Capture the cell that displays the provided text and extract its (x, y) central coordinate. 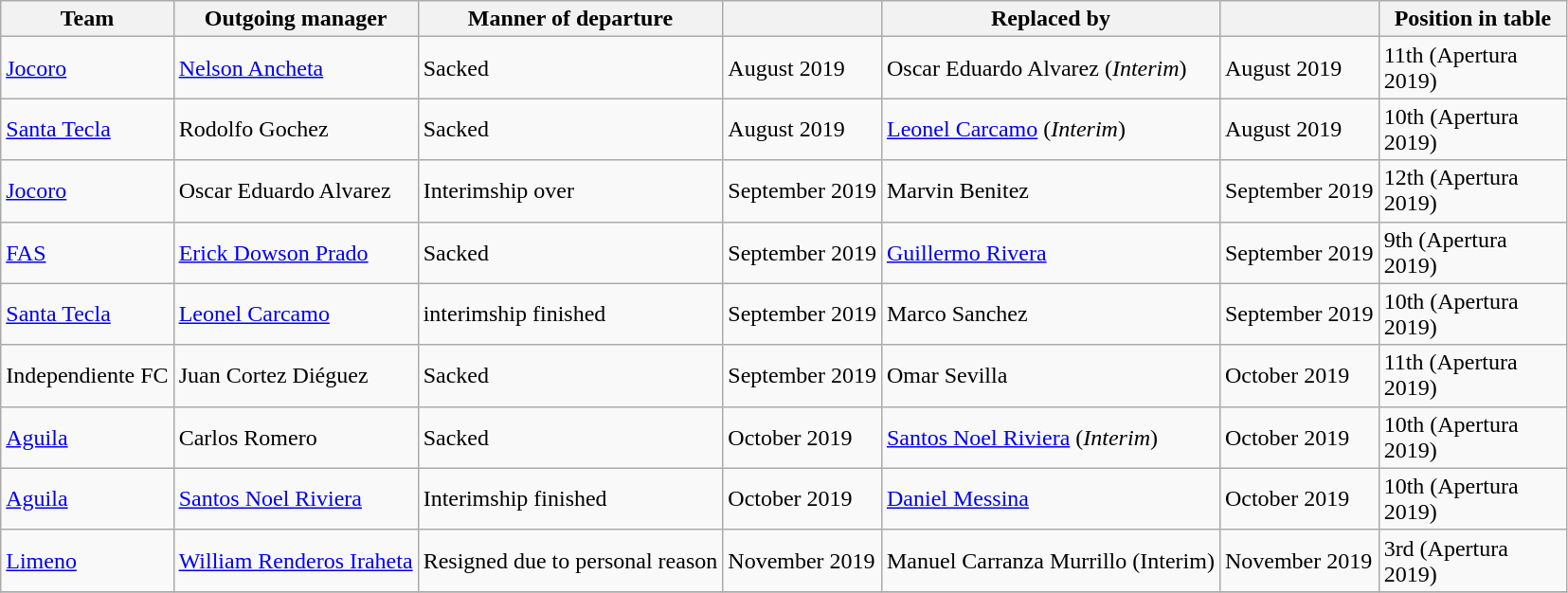
Oscar Eduardo Alvarez (Interim) (1050, 68)
interimship finished (570, 314)
Nelson Ancheta (296, 68)
Resigned due to personal reason (570, 561)
Interimship finished (570, 498)
Interimship over (570, 191)
Rodolfo Gochez (296, 129)
Carlos Romero (296, 438)
Outgoing manager (296, 19)
Limeno (87, 561)
Guillermo Rivera (1050, 252)
9th (Apertura 2019) (1472, 252)
12th (Apertura 2019) (1472, 191)
Replaced by (1050, 19)
Oscar Eduardo Alvarez (296, 191)
Erick Dowson Prado (296, 252)
Leonel Carcamo (296, 314)
Position in table (1472, 19)
Marco Sanchez (1050, 314)
Manner of departure (570, 19)
Santos Noel Riviera (296, 498)
Omar Sevilla (1050, 375)
Juan Cortez Diéguez (296, 375)
Santos Noel Riviera (Interim) (1050, 438)
Leonel Carcamo (Interim) (1050, 129)
William Renderos Iraheta (296, 561)
3rd (Apertura 2019) (1472, 561)
Daniel Messina (1050, 498)
Marvin Benitez (1050, 191)
FAS (87, 252)
Independiente FC (87, 375)
Team (87, 19)
Manuel Carranza Murrillo (Interim) (1050, 561)
